Pinpoint the cell where the given text exists, returning its [x, y] midpoint coordinate. 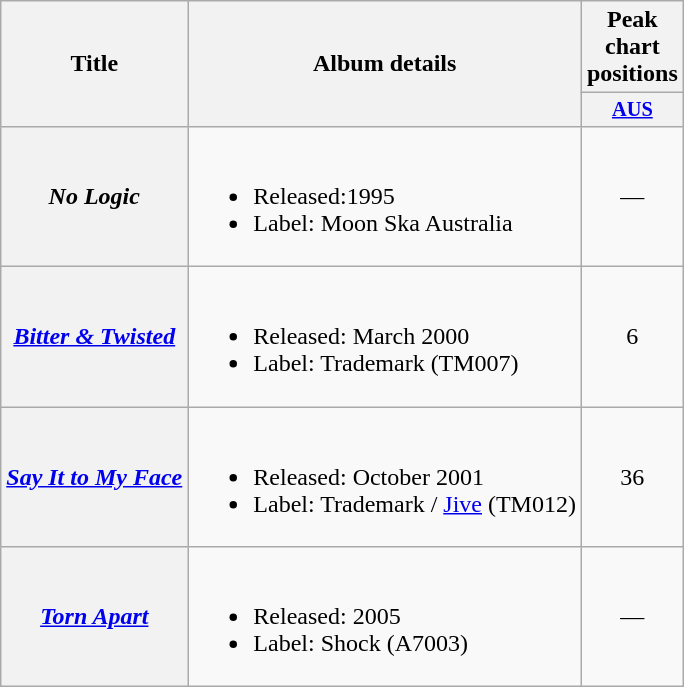
No Logic [94, 196]
Peak chart positions [632, 47]
Bitter & Twisted [94, 337]
36 [632, 477]
Released: March 2000Label: Trademark (TM007) [385, 337]
Released:1995Label: Moon Ska Australia [385, 196]
Title [94, 64]
Torn Apart [94, 617]
Say It to My Face [94, 477]
Album details [385, 64]
Released: 2005Label: Shock (A7003) [385, 617]
6 [632, 337]
Released: October 2001Label: Trademark / Jive (TM012) [385, 477]
AUS [632, 110]
